Determine the (X, Y) coordinate at the center of the cell enclosing the given text.  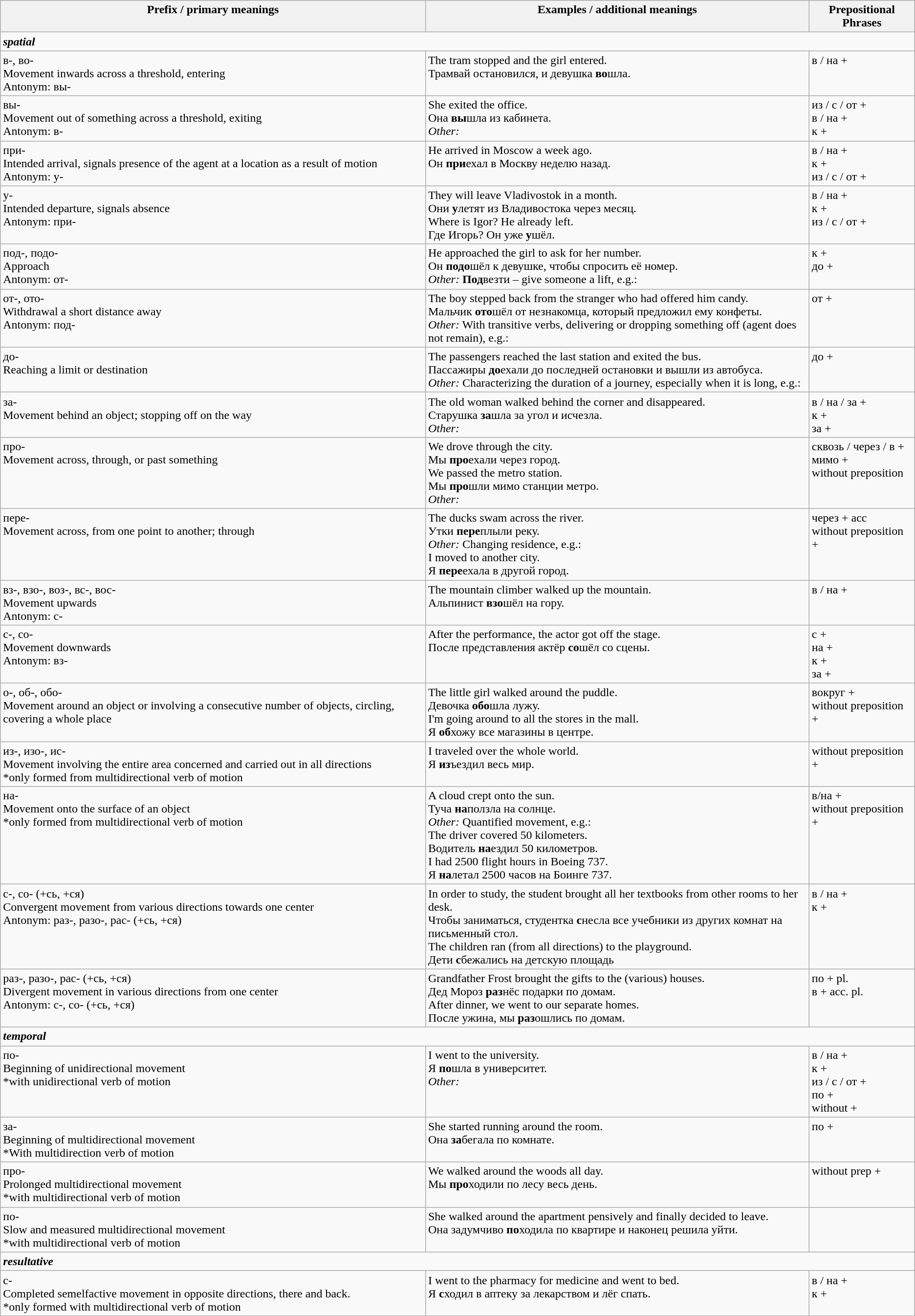
She started running around the room.Она забегала по комнате. (617, 1140)
resultative (457, 1261)
We walked around the woods all day.Мы проходили по лесу весь день. (617, 1184)
из / с / от + в / на + к + (862, 118)
за-Movement behind an object; stopping off on the way (213, 415)
She walked around the apartment pensively and finally decided to leave.Она задумчиво походила по квартире и наконец решила уйти. (617, 1229)
temporal (457, 1036)
She exited the office.Она вышла из кабинета.Other: (617, 118)
вы-Movement out of something across a threshold, exitingAntonym: в- (213, 118)
в / на + к + из / с / от + по + without + (862, 1081)
We drove through the city.Мы проехали через город.We passed the metro station.Мы прошли мимо станции метро.Other: (617, 473)
в-, во-Movement inwards across a threshold, enteringAntonym: вы- (213, 73)
without preposition + (862, 764)
Prepositional Phrases (862, 17)
по-Beginning of unidirectional movement*with unidirectional verb of motion (213, 1081)
с-, со-Movement downwardsAntonym: вз- (213, 654)
у-Intended departure, signals absenceAntonym: при- (213, 215)
в / на / за + к + за + (862, 415)
They will leave Vladivostok in a month.Они улетят из Владивостока через месяц.Where is Igor? He already left.Где Игорь? Он уже ушёл. (617, 215)
при-Intended arrival, signals presence of the agent at a location as a result of motionAntonym: у- (213, 163)
на-Movement onto the surface of an object*only formed from multidirectional verb of motion (213, 835)
c + на + к + за + (862, 654)
The tram stopped and the girl entered.Трамвай остановился, и девушка вошла. (617, 73)
пере-Movement across, from one point to another; through (213, 544)
Examples / additional meanings (617, 17)
without prep + (862, 1184)
The little girl walked around the puddle.Девочка обошла лужу.I'm going around to all the stores in the mall.Я обхожу все магазины в центре. (617, 713)
I went to the pharmacy for medicine and went to bed.Я сходил в аптеку за лекарством и лёг спать. (617, 1293)
с-, со- (+сь, +ся)Convergent movement from various directions towards one centerAntonym: раз-, разо-, рас- (+сь, +ся) (213, 927)
с-Completed semelfactive movement in opposite directions, there and back.*only formed with multidirectional verb of motion (213, 1293)
вокруг + without preposition + (862, 713)
о-, об-, обо-Movement around an object or involving a consecutive number of objects, circling, covering a whole place (213, 713)
под-, подо-ApproachAntonym: от- (213, 266)
раз-, разо-, рас- (+сь, +ся)Divergent movement in various directions from one centerAntonym: с-, со- (+сь, +ся) (213, 998)
про-Movement across, through, or past something (213, 473)
от + (862, 318)
по-Slow and measured multidirectional movement*with multidirectional verb of motion (213, 1229)
He arrived in Moscow a week ago.Он приехал в Москву неделю назад. (617, 163)
After the performance, the actor got off the stage.После представления актёр сошёл со сцены. (617, 654)
Prefix / primary meanings (213, 17)
сквозь / через / в + мимо + without preposition (862, 473)
по + (862, 1140)
от-, ото-Withdrawal a short distance awayAntonym: под- (213, 318)
The old woman walked behind the corner and disappeared.Старушка зашла за угол и исчезла.Other: (617, 415)
spatial (457, 42)
через + accwithout preposition + (862, 544)
про-Prolonged multidirectional movement*with multidirectional verb of motion (213, 1184)
вз-, взо-, воз-, вс-, вос-Movement upwardsAntonym: с- (213, 602)
к + до + (862, 266)
The mountain climber walked up the mountain.Альпинист взошёл на гору. (617, 602)
The ducks swam across the river.Утки переплыли реку.Other: Changing residence, e.g.:I moved to another city.Я переехала в другой город. (617, 544)
по + pl.в + асс. pl. (862, 998)
He approached the girl to ask for her number.Он подошёл к девушке, чтобы спросить её номер.Other: Подвезти – give someone a lift, e.g.: (617, 266)
до-Reaching a limit or destination (213, 370)
I traveled over the whole world.Я изъездил весь мир. (617, 764)
из-, изо-, ис-Movement involving the entire area concerned and carried out in all directions*only formed from multidirectional verb of motion (213, 764)
за-Beginning of multidirectional movement*With multidirection verb of motion (213, 1140)
I went to the university.Я пошла в университет.Other: (617, 1081)
в/на + without preposition + (862, 835)
до + (862, 370)
